Return the [X, Y] coordinate for the center point of the cell that contains the specified text.  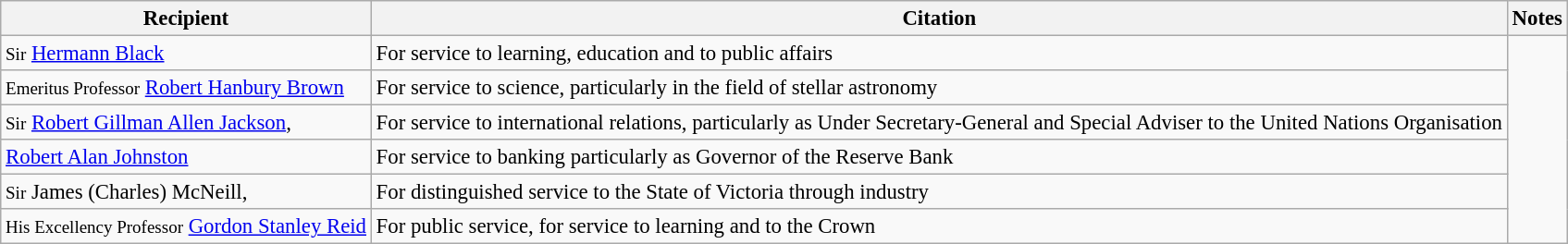
For public service, for service to learning and to the Crown [939, 226]
Sir Hermann Black [187, 54]
For service to science, particularly in the field of stellar astronomy [939, 88]
Notes [1537, 18]
For service to banking particularly as Governor of the Reserve Bank [939, 157]
For service to international relations, particularly as Under Secretary-General and Special Adviser to the United Nations Organisation [939, 123]
Citation [939, 18]
Sir Robert Gillman Allen Jackson, [187, 123]
His Excellency Professor Gordon Stanley Reid [187, 226]
Sir James (Charles) McNeill, [187, 192]
For service to learning, education and to public affairs [939, 54]
For distinguished service to the State of Victoria through industry [939, 192]
Emeritus Professor Robert Hanbury Brown [187, 88]
Recipient [187, 18]
Robert Alan Johnston [187, 157]
